For the text-containing cell, return its midpoint in (x, y) coordinate format. 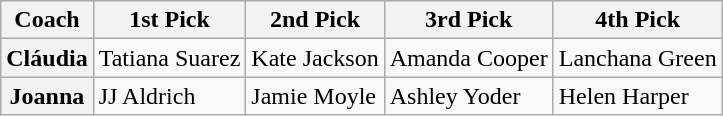
Kate Jackson (315, 58)
JJ Aldrich (170, 96)
3rd Pick (468, 20)
4th Pick (638, 20)
Coach (47, 20)
Cláudia (47, 58)
Helen Harper (638, 96)
1st Pick (170, 20)
Joanna (47, 96)
2nd Pick (315, 20)
Tatiana Suarez (170, 58)
Lanchana Green (638, 58)
Ashley Yoder (468, 96)
Amanda Cooper (468, 58)
Jamie Moyle (315, 96)
